Extract the [X, Y] coordinate from the center of the cell holding the provided text.  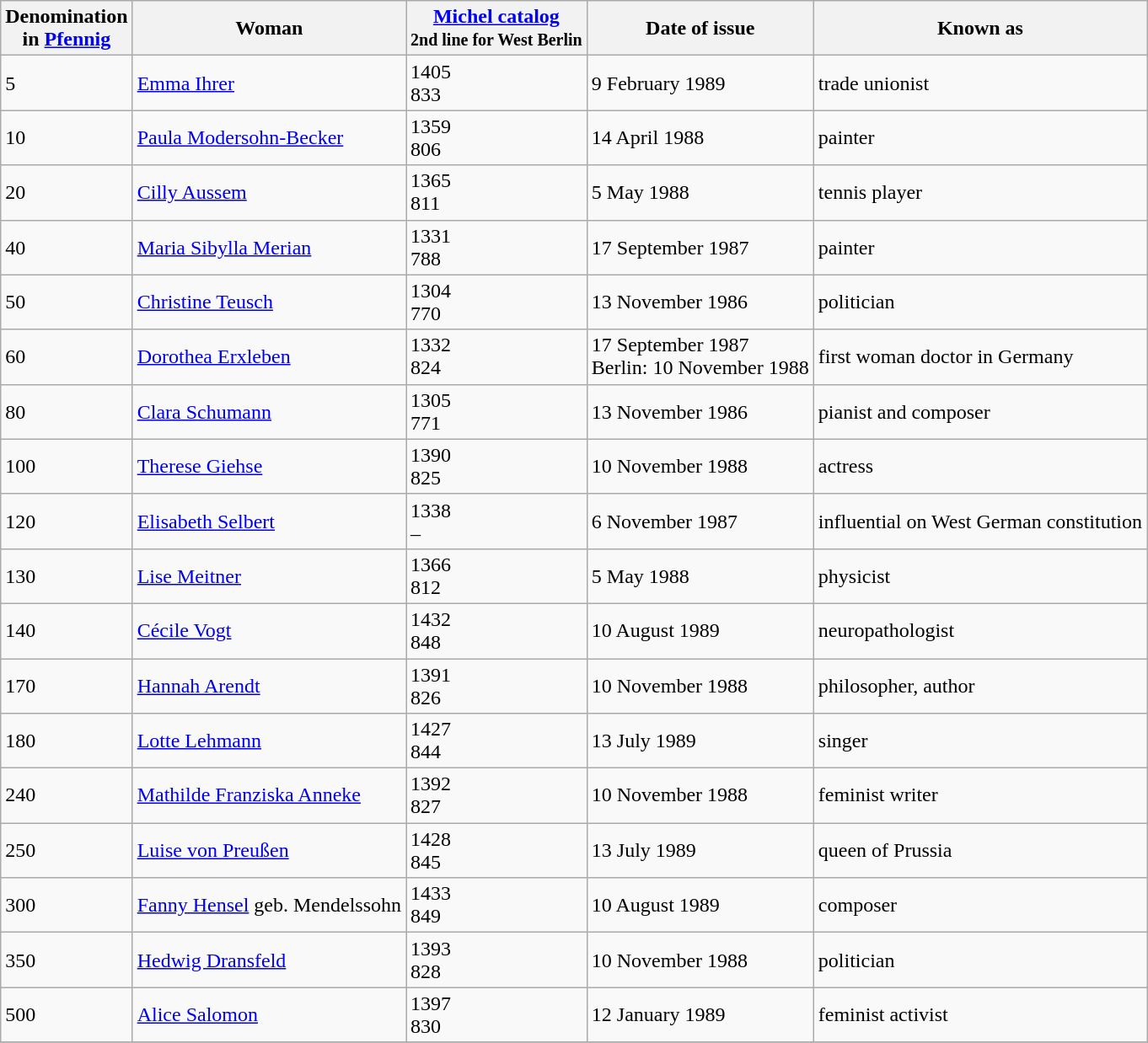
20 [67, 192]
50 [67, 302]
1305771 [497, 411]
1304770 [497, 302]
130 [67, 576]
12 January 1989 [700, 1014]
240 [67, 795]
Maria Sibylla Merian [269, 248]
17 September 1987Berlin: 10 November 1988 [700, 357]
140 [67, 630]
composer [979, 905]
first woman doctor in Germany [979, 357]
6 November 1987 [700, 521]
Elisabeth Selbert [269, 521]
1427844 [497, 741]
Clara Schumann [269, 411]
Therese Giehse [269, 467]
170 [67, 686]
1391826 [497, 686]
feminist writer [979, 795]
100 [67, 467]
1405833 [497, 83]
60 [67, 357]
trade unionist [979, 83]
1397830 [497, 1014]
singer [979, 741]
14 April 1988 [700, 138]
neuropathologist [979, 630]
Known as [979, 29]
80 [67, 411]
1433849 [497, 905]
120 [67, 521]
Lise Meitner [269, 576]
17 September 1987 [700, 248]
1331788 [497, 248]
1366812 [497, 576]
Luise von Preußen [269, 851]
philosopher, author [979, 686]
Cécile Vogt [269, 630]
250 [67, 851]
Hannah Arendt [269, 686]
180 [67, 741]
Hedwig Dransfeld [269, 960]
1365811 [497, 192]
40 [67, 248]
Christine Teusch [269, 302]
tennis player [979, 192]
Mathilde Franziska Anneke [269, 795]
350 [67, 960]
1332824 [497, 357]
300 [67, 905]
Woman [269, 29]
Paula Modersohn-Becker [269, 138]
feminist activist [979, 1014]
influential on West German constitution [979, 521]
9 February 1989 [700, 83]
pianist and composer [979, 411]
Dorothea Erxleben [269, 357]
Cilly Aussem [269, 192]
Michel catalog2nd line for West Berlin [497, 29]
Alice Salomon [269, 1014]
1359806 [497, 138]
5 [67, 83]
10 [67, 138]
500 [67, 1014]
Lotte Lehmann [269, 741]
1392827 [497, 795]
Denominationin Pfennig [67, 29]
Date of issue [700, 29]
1393828 [497, 960]
queen of Prussia [979, 851]
1390825 [497, 467]
Emma Ihrer [269, 83]
physicist [979, 576]
1432848 [497, 630]
actress [979, 467]
1338– [497, 521]
Fanny Hensel geb. Mendelssohn [269, 905]
1428845 [497, 851]
